Provide the [X, Y] coordinate of the cell's center where the given text is located.  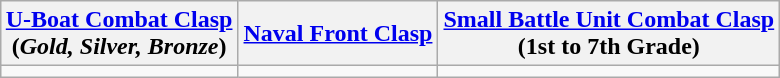
Small Battle Unit Combat Clasp(1st to 7th Grade) [609, 34]
U-Boat Combat Clasp(Gold, Silver, Bronze) [119, 34]
Naval Front Clasp [338, 34]
